Provide the [X, Y] coordinate of the cell's center where the given text is located.  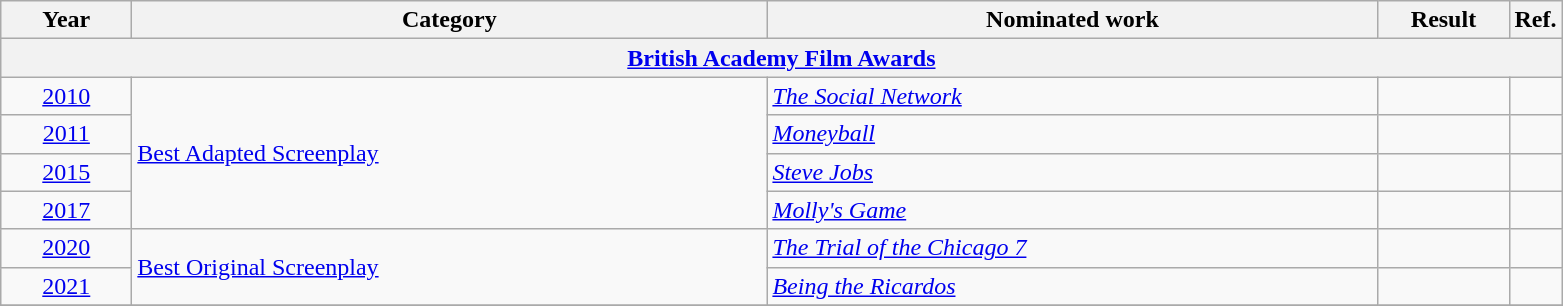
British Academy Film Awards [782, 58]
Nominated work [1072, 20]
Best Adapted Screenplay [450, 153]
2017 [66, 210]
The Trial of the Chicago 7 [1072, 248]
2015 [66, 172]
2011 [66, 134]
Molly's Game [1072, 210]
2010 [66, 96]
Result [1444, 20]
2021 [66, 286]
Steve Jobs [1072, 172]
Category [450, 20]
Ref. [1536, 20]
Year [66, 20]
Best Original Screenplay [450, 267]
Moneyball [1072, 134]
The Social Network [1072, 96]
2020 [66, 248]
Being the Ricardos [1072, 286]
